Return (X, Y) of the center of cell containing provided text 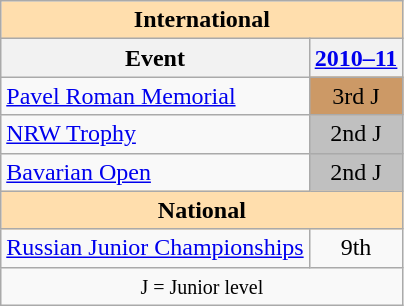
NRW Trophy (155, 134)
2010–11 (356, 58)
National (202, 210)
Pavel Roman Memorial (155, 96)
J = Junior level (202, 286)
International (202, 20)
Bavarian Open (155, 172)
Event (155, 58)
Russian Junior Championships (155, 248)
3rd J (356, 96)
9th (356, 248)
